Provide the (X, Y) coordinate of the cell's center where the given text is located.  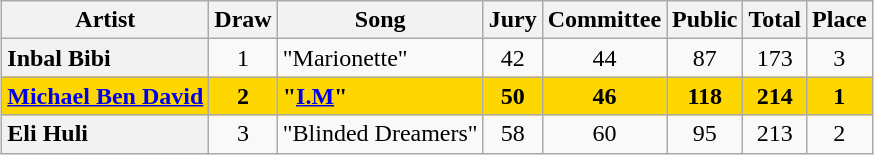
Committee (604, 20)
Artist (106, 20)
"Marionette" (380, 58)
213 (775, 134)
46 (604, 96)
214 (775, 96)
87 (705, 58)
95 (705, 134)
173 (775, 58)
44 (604, 58)
"Blinded Dreamers" (380, 134)
50 (512, 96)
Draw (243, 20)
"I.M" (380, 96)
Eli Huli (106, 134)
118 (705, 96)
42 (512, 58)
58 (512, 134)
60 (604, 134)
Jury (512, 20)
Total (775, 20)
Inbal Bibi (106, 58)
Song (380, 20)
Place (840, 20)
Public (705, 20)
Michael Ben David (106, 96)
